Scan for the cell matching the given text and deliver its (X, Y) coordinate at center. 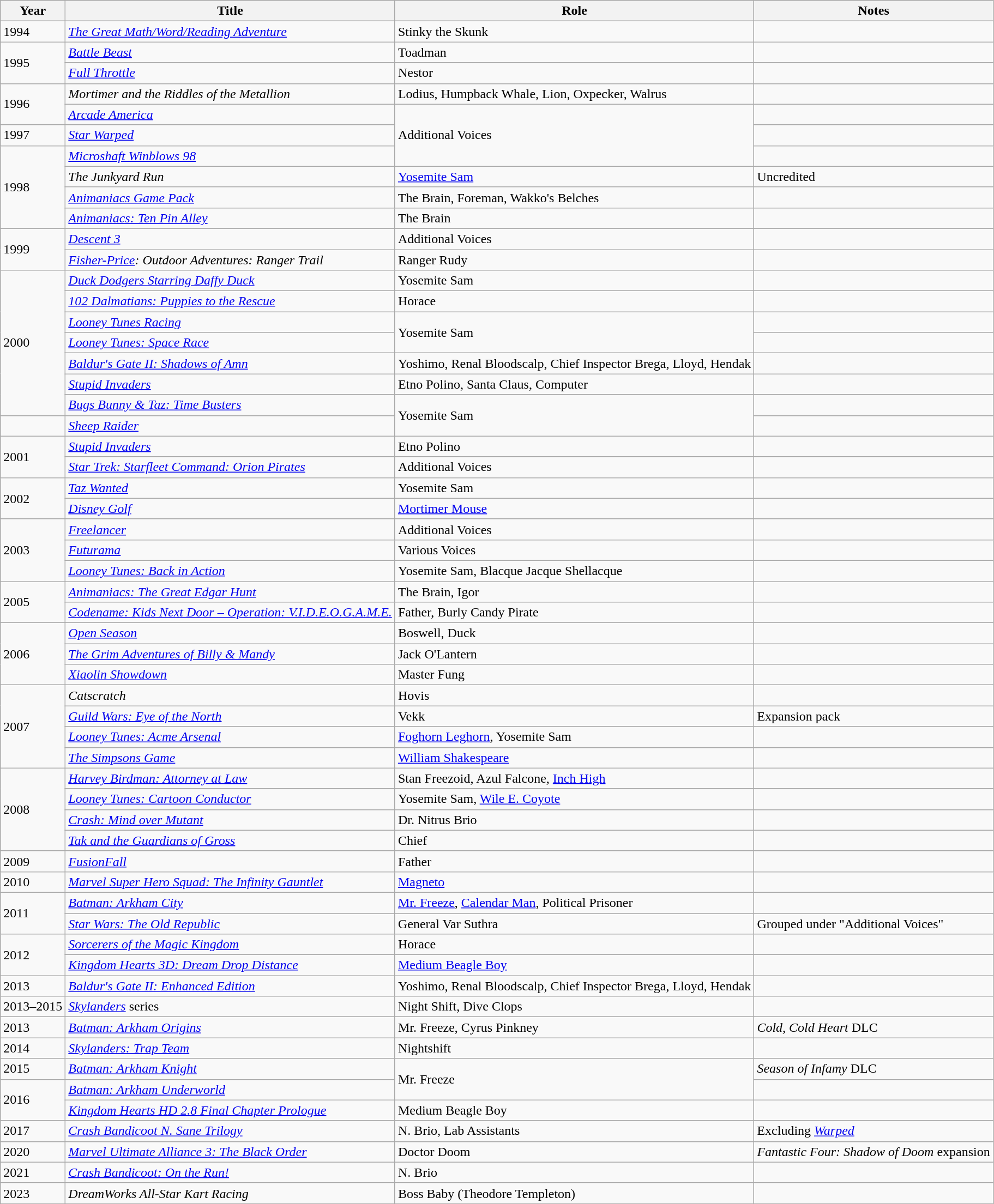
1994 (33, 32)
Open Season (230, 633)
Skylanders: Trap Team (230, 1048)
Kingdom Hearts HD 2.8 Final Chapter Prologue (230, 1110)
Fisher-Price: Outdoor Adventures: Ranger Trail (230, 260)
Looney Tunes: Space Race (230, 343)
Various Voices (575, 550)
The Simpsons Game (230, 758)
2005 (33, 602)
Etno Polino (575, 446)
2006 (33, 654)
Boswell, Duck (575, 633)
The Junkyard Run (230, 177)
Star Trek: Starfleet Command: Orion Pirates (230, 467)
Magneto (575, 882)
2009 (33, 861)
Duck Dodgers Starring Daffy Duck (230, 281)
Looney Tunes Racing (230, 322)
Animaniacs Game Pack (230, 197)
Sorcerers of the Magic Kingdom (230, 945)
Father (575, 861)
Vekk (575, 716)
Ranger Rudy (575, 260)
Harvey Birdman: Attorney at Law (230, 778)
Star Wars: The Old Republic (230, 924)
Master Fung (575, 675)
Jack O'Lantern (575, 654)
Mr. Freeze (575, 1079)
2016 (33, 1100)
Mr. Freeze, Cyrus Pinkney (575, 1027)
Stan Freezoid, Azul Falcone, Inch High (575, 778)
Descent 3 (230, 239)
Sheep Raider (230, 426)
Batman: Arkham City (230, 903)
Fantastic Four: Shadow of Doom expansion (873, 1152)
Animaniacs: Ten Pin Alley (230, 218)
Catscratch (230, 695)
Xiaolin Showdown (230, 675)
Marvel Super Hero Squad: The Infinity Gauntlet (230, 882)
2002 (33, 498)
Notes (873, 11)
Futurama (230, 550)
Disney Golf (230, 509)
The Great Math/Word/Reading Adventure (230, 32)
Etno Polino, Santa Claus, Computer (575, 384)
1995 (33, 63)
Foghorn Leghorn, Yosemite Sam (575, 737)
2000 (33, 343)
Year (33, 11)
Stinky the Skunk (575, 32)
2023 (33, 1193)
1998 (33, 187)
Dr. Nitrus Brio (575, 820)
Batman: Arkham Origins (230, 1027)
Mortimer Mouse (575, 509)
Nightshift (575, 1048)
Expansion pack (873, 716)
Codename: Kids Next Door – Operation: V.I.D.E.O.G.A.M.E. (230, 613)
2015 (33, 1069)
Batman: Arkham Knight (230, 1069)
The Brain (575, 218)
Baldur's Gate II: Shadows of Amn (230, 364)
Cold, Cold Heart DLC (873, 1027)
Taz Wanted (230, 488)
The Brain, Foreman, Wakko's Belches (575, 197)
The Brain, Igor (575, 591)
Bugs Bunny & Taz: Time Busters (230, 405)
Boss Baby (Theodore Templeton) (575, 1193)
Tak and the Guardians of Gross (230, 840)
2008 (33, 809)
Title (230, 11)
Grouped under "Additional Voices" (873, 924)
102 Dalmatians: Puppies to the Rescue (230, 301)
Batman: Arkham Underworld (230, 1090)
Skylanders series (230, 1007)
1999 (33, 249)
2020 (33, 1152)
Marvel Ultimate Alliance 3: The Black Order (230, 1152)
William Shakespeare (575, 758)
Looney Tunes: Acme Arsenal (230, 737)
2010 (33, 882)
N. Brio, Lab Assistants (575, 1131)
1997 (33, 135)
2003 (33, 550)
2021 (33, 1172)
N. Brio (575, 1172)
Lodius, Humpback Whale, Lion, Oxpecker, Walrus (575, 94)
Yosemite Sam, Wile E. Coyote (575, 799)
2017 (33, 1131)
Chief (575, 840)
Baldur's Gate II: Enhanced Edition (230, 986)
2014 (33, 1048)
General Var Suthra (575, 924)
Doctor Doom (575, 1152)
DreamWorks All-Star Kart Racing (230, 1193)
Toadman (575, 52)
Guild Wars: Eye of the North (230, 716)
Excluding Warped (873, 1131)
Mr. Freeze, Calendar Man, Political Prisoner (575, 903)
Hovis (575, 695)
Father, Burly Candy Pirate (575, 613)
Star Warped (230, 135)
Crash Bandicoot N. Sane Trilogy (230, 1131)
Crash Bandicoot: On the Run! (230, 1172)
Night Shift, Dive Clops (575, 1007)
Looney Tunes: Back in Action (230, 571)
Mortimer and the Riddles of the Metallion (230, 94)
Kingdom Hearts 3D: Dream Drop Distance (230, 965)
2007 (33, 727)
2011 (33, 913)
2013–2015 (33, 1007)
Season of Infamy DLC (873, 1069)
Animaniacs: The Great Edgar Hunt (230, 591)
Yosemite Sam, Blacque Jacque Shellacque (575, 571)
Looney Tunes: Cartoon Conductor (230, 799)
2001 (33, 457)
1996 (33, 104)
Freelancer (230, 529)
The Grim Adventures of Billy & Mandy (230, 654)
Microshaft Winblows 98 (230, 156)
Uncredited (873, 177)
Full Throttle (230, 73)
FusionFall (230, 861)
Arcade America (230, 114)
2012 (33, 955)
Battle Beast (230, 52)
Crash: Mind over Mutant (230, 820)
Nestor (575, 73)
Role (575, 11)
